Detect which cell encompasses the target text, then output its [X, Y] center coordinate. 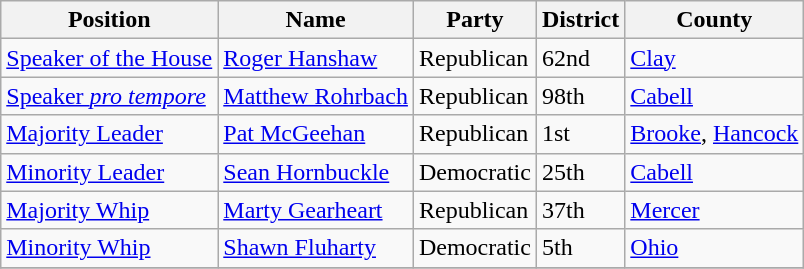
Matthew Rohrbach [316, 96]
1st [580, 134]
Ohio [714, 248]
98th [580, 96]
Name [316, 20]
Roger Hanshaw [316, 58]
District [580, 20]
Speaker of the House [110, 58]
Shawn Fluharty [316, 248]
Minority Leader [110, 172]
Mercer [714, 210]
62nd [580, 58]
Position [110, 20]
Speaker pro tempore [110, 96]
Marty Gearheart [316, 210]
Brooke, Hancock [714, 134]
Majority Whip [110, 210]
Clay [714, 58]
Majority Leader [110, 134]
Minority Whip [110, 248]
Pat McGeehan [316, 134]
County [714, 20]
Party [474, 20]
25th [580, 172]
37th [580, 210]
Sean Hornbuckle [316, 172]
5th [580, 248]
